Pinpoint the cell where the given text exists, returning its (x, y) midpoint coordinate. 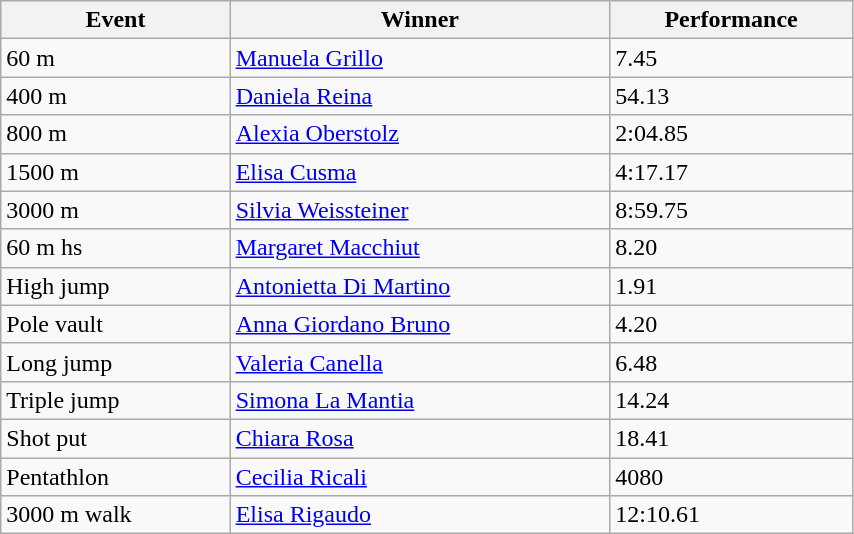
Performance (732, 20)
4.20 (732, 324)
12:10.61 (732, 515)
Shot put (116, 438)
60 m hs (116, 248)
60 m (116, 58)
400 m (116, 96)
3000 m (116, 210)
Silvia Weissteiner (420, 210)
800 m (116, 134)
Elisa Rigaudo (420, 515)
Manuela Grillo (420, 58)
7.45 (732, 58)
Event (116, 20)
High jump (116, 286)
8:59.75 (732, 210)
4:17.17 (732, 172)
4080 (732, 477)
Anna Giordano Bruno (420, 324)
Valeria Canella (420, 362)
3000 m walk (116, 515)
Alexia Oberstolz (420, 134)
Triple jump (116, 400)
2:04.85 (732, 134)
Pentathlon (116, 477)
1500 m (116, 172)
Margaret Macchiut (420, 248)
Daniela Reina (420, 96)
Pole vault (116, 324)
54.13 (732, 96)
6.48 (732, 362)
18.41 (732, 438)
14.24 (732, 400)
Long jump (116, 362)
8.20 (732, 248)
Winner (420, 20)
Simona La Mantia (420, 400)
Chiara Rosa (420, 438)
1.91 (732, 286)
Cecilia Ricali (420, 477)
Antonietta Di Martino (420, 286)
Elisa Cusma (420, 172)
